Provide the (x, y) coordinate of the cell's center where the given text is located.  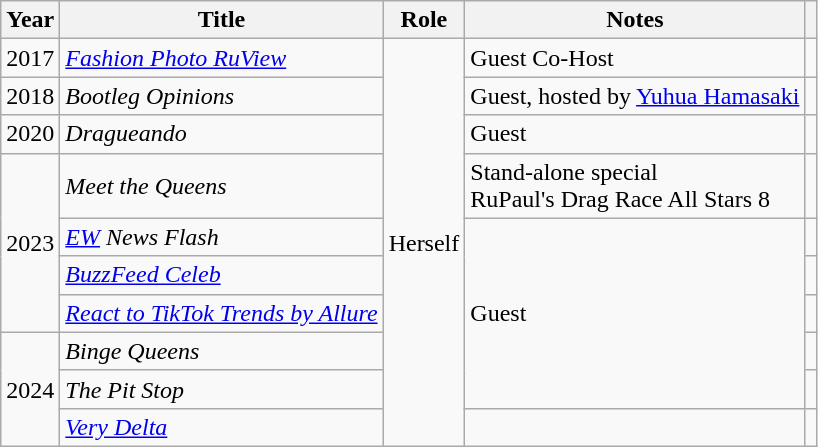
Notes (635, 20)
BuzzFeed Celeb (222, 275)
The Pit Stop (222, 389)
2018 (30, 96)
Role (424, 20)
Meet the Queens (222, 186)
EW News Flash (222, 237)
Guest Co-Host (635, 58)
Binge Queens (222, 351)
Dragueando (222, 134)
Very Delta (222, 427)
Fashion Photo RuView (222, 58)
React to TikTok Trends by Allure (222, 313)
2017 (30, 58)
Guest, hosted by Yuhua Hamasaki (635, 96)
Herself (424, 243)
Stand-alone special RuPaul's Drag Race All Stars 8 (635, 186)
2024 (30, 389)
2020 (30, 134)
Year (30, 20)
Bootleg Opinions (222, 96)
Title (222, 20)
2023 (30, 242)
